Return [x, y] of the center of cell containing provided text 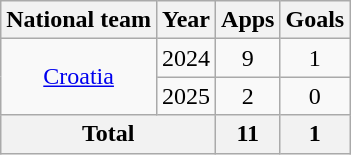
Apps [248, 20]
0 [315, 96]
Goals [315, 20]
2 [248, 96]
2025 [186, 96]
National team [79, 20]
2024 [186, 58]
Total [108, 134]
Year [186, 20]
11 [248, 134]
9 [248, 58]
Croatia [79, 77]
